Output the (X, Y) coordinate of the center of the cell containing the given text.  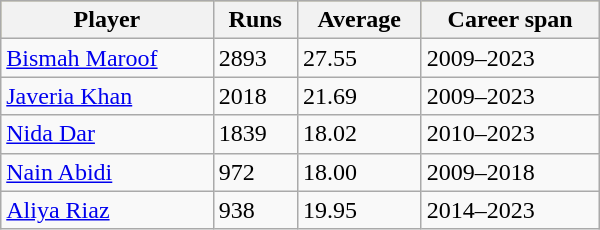
19.95 (359, 210)
2010–2023 (510, 134)
18.02 (359, 134)
Bismah Maroof (107, 58)
Aliya Riaz (107, 210)
2018 (255, 96)
Career span (510, 20)
Average (359, 20)
27.55 (359, 58)
Nida Dar (107, 134)
938 (255, 210)
21.69 (359, 96)
Nain Abidi (107, 172)
2009–2018 (510, 172)
972 (255, 172)
2014–2023 (510, 210)
Javeria Khan (107, 96)
Runs (255, 20)
18.00 (359, 172)
Player (107, 20)
1839 (255, 134)
2893 (255, 58)
